Capture the cell that displays the provided text and extract its (x, y) central coordinate. 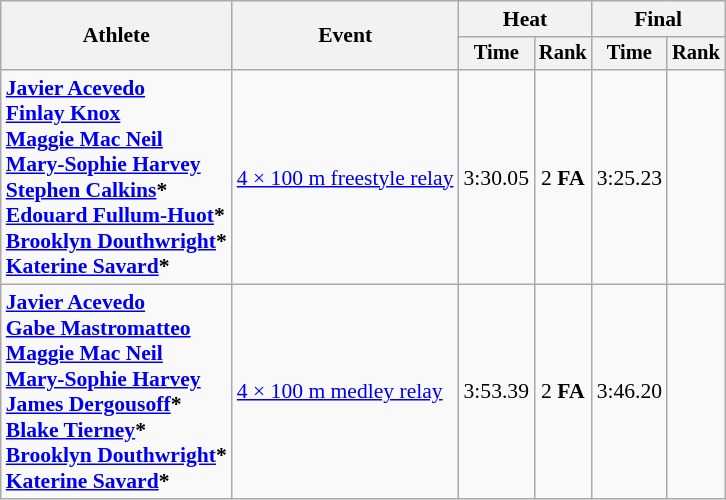
Javier AcevedoFinlay KnoxMaggie Mac NeilMary-Sophie HarveyStephen Calkins*Edouard Fullum-Huot*Brooklyn Douthwright*Katerine Savard* (116, 177)
3:30.05 (496, 177)
Athlete (116, 36)
Final (658, 19)
3:25.23 (630, 177)
4 × 100 m freestyle relay (346, 177)
3:46.20 (630, 392)
Event (346, 36)
4 × 100 m medley relay (346, 392)
Heat (526, 19)
Javier AcevedoGabe MastromatteoMaggie Mac NeilMary-Sophie HarveyJames Dergousoff*Blake Tierney*Brooklyn Douthwright*Katerine Savard* (116, 392)
3:53.39 (496, 392)
